Scan for the cell matching the given text and deliver its (X, Y) coordinate at center. 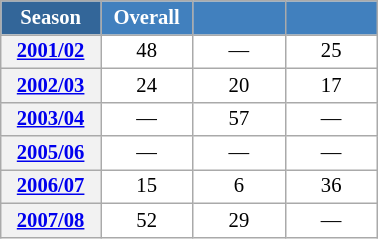
48 (146, 51)
2003/04 (51, 119)
29 (239, 220)
2002/03 (51, 85)
2001/02 (51, 51)
Season (51, 17)
24 (146, 85)
52 (146, 220)
36 (331, 186)
6 (239, 186)
Overall (146, 17)
2005/06 (51, 153)
20 (239, 85)
2007/08 (51, 220)
25 (331, 51)
15 (146, 186)
2006/07 (51, 186)
17 (331, 85)
57 (239, 119)
